Return [x, y] of the center of cell containing provided text 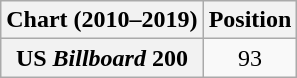
Position [250, 20]
Chart (2010–2019) [102, 20]
US Billboard 200 [102, 58]
93 [250, 58]
